Scan for the cell matching the given text and deliver its [x, y] coordinate at center. 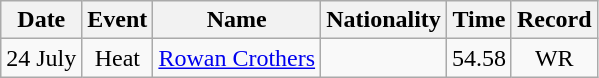
Heat [118, 58]
Event [118, 20]
WR [554, 58]
Record [554, 20]
24 July [42, 58]
Name [237, 20]
Date [42, 20]
Rowan Crothers [237, 58]
Nationality [384, 20]
Time [478, 20]
54.58 [478, 58]
